Identify which cell holds the provided text, then report its (x, y) central coordinate. 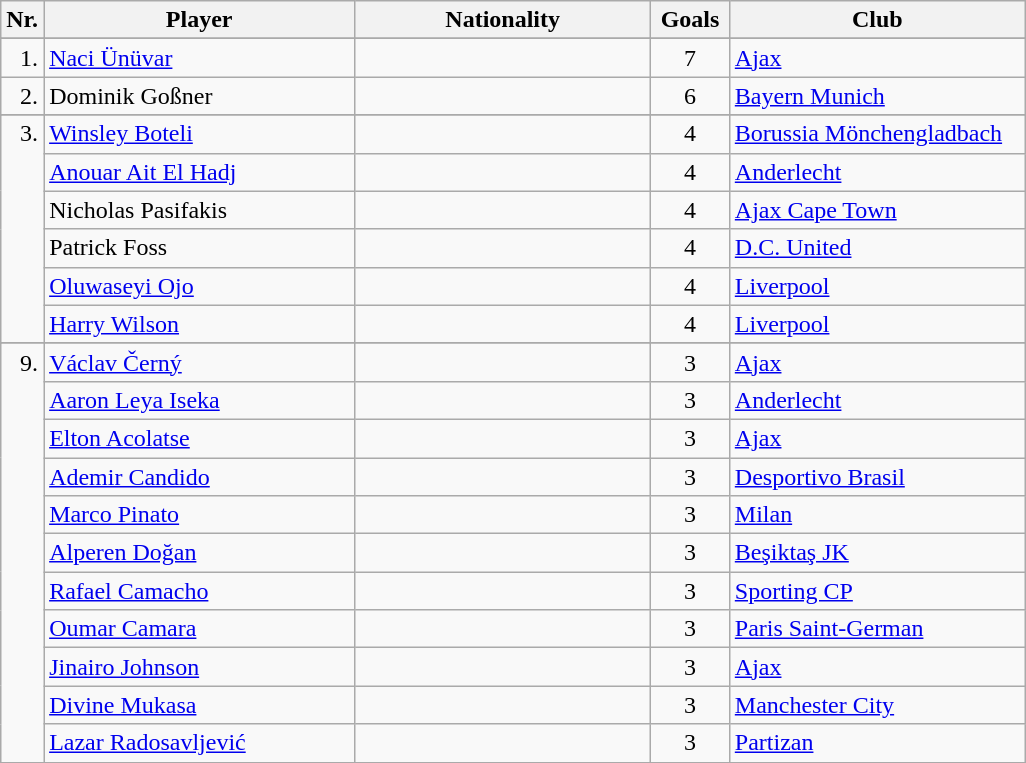
Harry Wilson (200, 324)
Lazar Radosavljević (200, 743)
Marco Pinato (200, 515)
Dominik Goßner (200, 96)
9. (22, 552)
1. (22, 58)
Desportivo Brasil (877, 477)
Goals (690, 20)
Alperen Doğan (200, 553)
Jinairo Johnson (200, 667)
Nationality (503, 20)
Player (200, 20)
Borussia Mönchengladbach (877, 134)
Beşiktaş JK (877, 553)
6 (690, 96)
Winsley Boteli (200, 134)
2. (22, 96)
7 (690, 58)
Nr. (22, 20)
Patrick Foss (200, 248)
Partizan (877, 743)
Oluwaseyi Ojo (200, 286)
Club (877, 20)
Oumar Camara (200, 629)
Elton Acolatse (200, 438)
Ajax Cape Town (877, 210)
Aaron Leya Iseka (200, 400)
Naci Ünüvar (200, 58)
Rafael Camacho (200, 591)
3. (22, 229)
Nicholas Pasifakis (200, 210)
Sporting CP (877, 591)
Manchester City (877, 705)
Milan (877, 515)
Anouar Ait El Hadj (200, 172)
Paris Saint-German (877, 629)
D.C. United (877, 248)
Václav Černý (200, 362)
Bayern Munich (877, 96)
Ademir Candido (200, 477)
Divine Mukasa (200, 705)
